Pinpoint the cell where the given text exists, returning its (X, Y) midpoint coordinate. 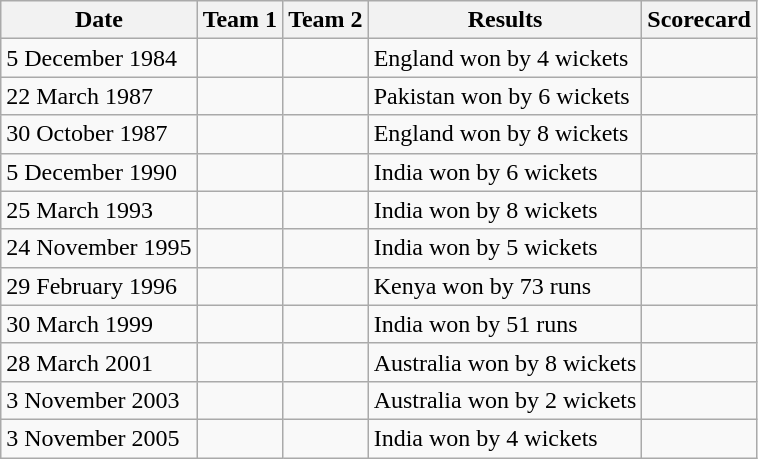
Australia won by 2 wickets (505, 400)
Scorecard (700, 20)
29 February 1996 (99, 286)
30 October 1987 (99, 134)
India won by 4 wickets (505, 438)
5 December 1984 (99, 58)
22 March 1987 (99, 96)
30 March 1999 (99, 324)
England won by 8 wickets (505, 134)
Pakistan won by 6 wickets (505, 96)
India won by 5 wickets (505, 248)
Australia won by 8 wickets (505, 362)
Team 2 (326, 20)
25 March 1993 (99, 210)
28 March 2001 (99, 362)
24 November 1995 (99, 248)
Date (99, 20)
5 December 1990 (99, 172)
India won by 6 wickets (505, 172)
Results (505, 20)
India won by 51 runs (505, 324)
Team 1 (240, 20)
3 November 2003 (99, 400)
India won by 8 wickets (505, 210)
Kenya won by 73 runs (505, 286)
3 November 2005 (99, 438)
England won by 4 wickets (505, 58)
